Detect which cell encompasses the target text, then output its [x, y] center coordinate. 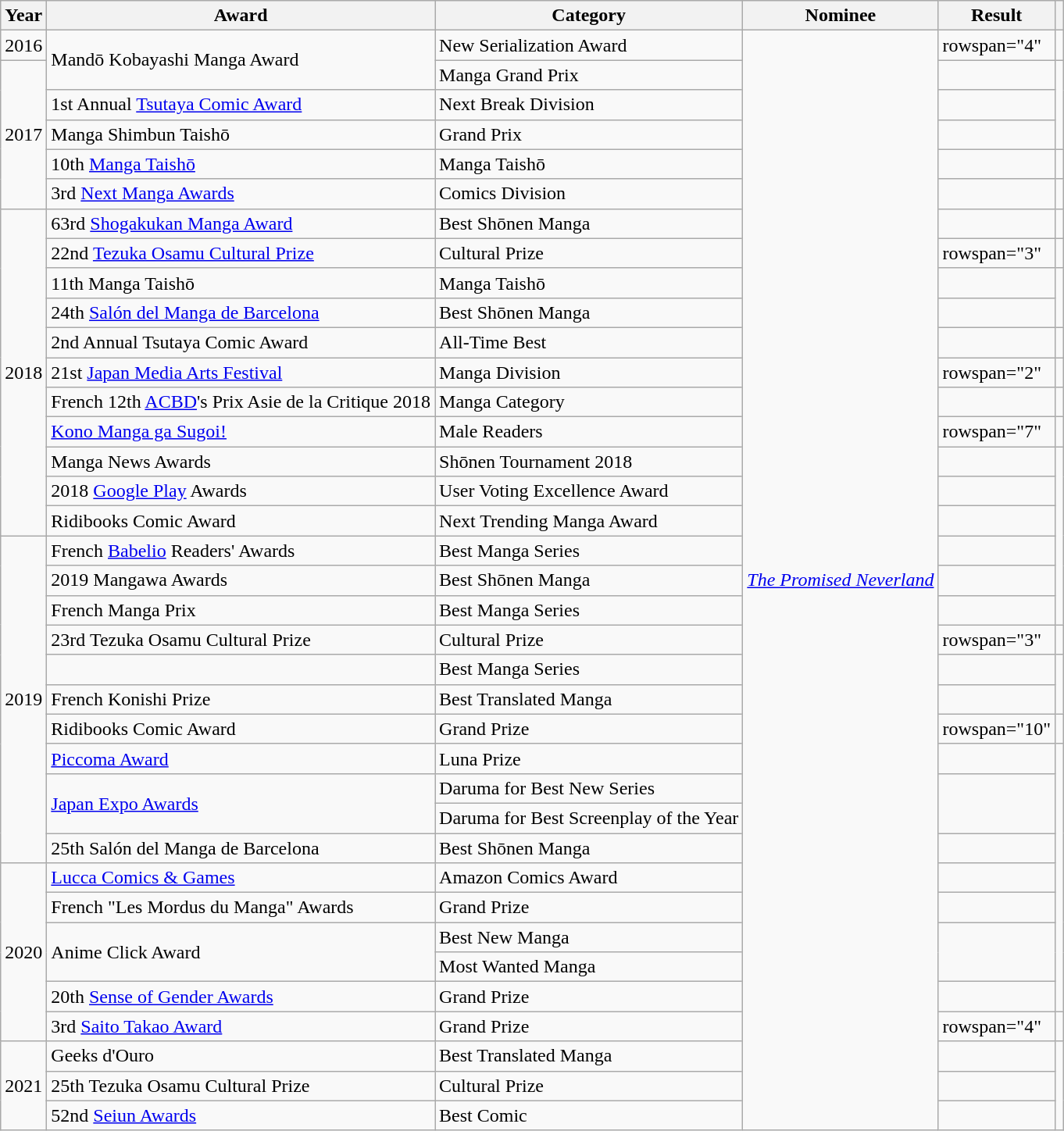
Manga Division [589, 373]
French Manga Prix [241, 610]
rowspan="2" [997, 373]
22nd Tezuka Osamu Cultural Prize [241, 253]
23rd Tezuka Osamu Cultural Prize [241, 640]
Result [997, 16]
Year [23, 16]
rowspan="10" [997, 729]
Manga News Awards [241, 462]
Next Break Division [589, 105]
63rd Shogakukan Manga Award [241, 223]
Category [589, 16]
Most Wanted Manga [589, 967]
2017 [23, 134]
3rd Saito Takao Award [241, 1026]
Next Trending Manga Award [589, 521]
Award [241, 16]
Manga Shimbun Taishō [241, 134]
52nd Seiun Awards [241, 1115]
Daruma for Best Screenplay of the Year [589, 818]
French Babelio Readers' Awards [241, 551]
24th Salón del Manga de Barcelona [241, 312]
25th Salón del Manga de Barcelona [241, 847]
Luna Prize [589, 758]
French "Les Mordus du Manga" Awards [241, 908]
All-Time Best [589, 342]
French Konishi Prize [241, 699]
2nd Annual Tsutaya Comic Award [241, 342]
Anime Click Award [241, 952]
25th Tezuka Osamu Cultural Prize [241, 1086]
Comics Division [589, 194]
Japan Expo Awards [241, 803]
Daruma for Best New Series [589, 788]
Lucca Comics & Games [241, 878]
2020 [23, 952]
Grand Prix [589, 134]
2018 Google Play Awards [241, 491]
2016 [23, 45]
Piccoma Award [241, 758]
Amazon Comics Award [589, 878]
2019 Mangawa Awards [241, 580]
Male Readers [589, 432]
French 12th ACBD's Prix Asie de la Critique 2018 [241, 402]
Best Comic [589, 1115]
3rd Next Manga Awards [241, 194]
21st Japan Media Arts Festival [241, 373]
11th Manga Taishō [241, 283]
Manga Category [589, 402]
Kono Manga ga Sugoi! [241, 432]
The Promised Neverland [841, 580]
1st Annual Tsutaya Comic Award [241, 105]
2019 [23, 700]
rowspan="7" [997, 432]
New Serialization Award [589, 45]
User Voting Excellence Award [589, 491]
Mandō Kobayashi Manga Award [241, 60]
Nominee [841, 16]
Manga Grand Prix [589, 75]
20th Sense of Gender Awards [241, 997]
10th Manga Taishō [241, 164]
2018 [23, 372]
Best New Manga [589, 937]
Shōnen Tournament 2018 [589, 462]
2021 [23, 1086]
Geeks d'Ouro [241, 1056]
